Scan for the cell matching the given text and deliver its (x, y) coordinate at center. 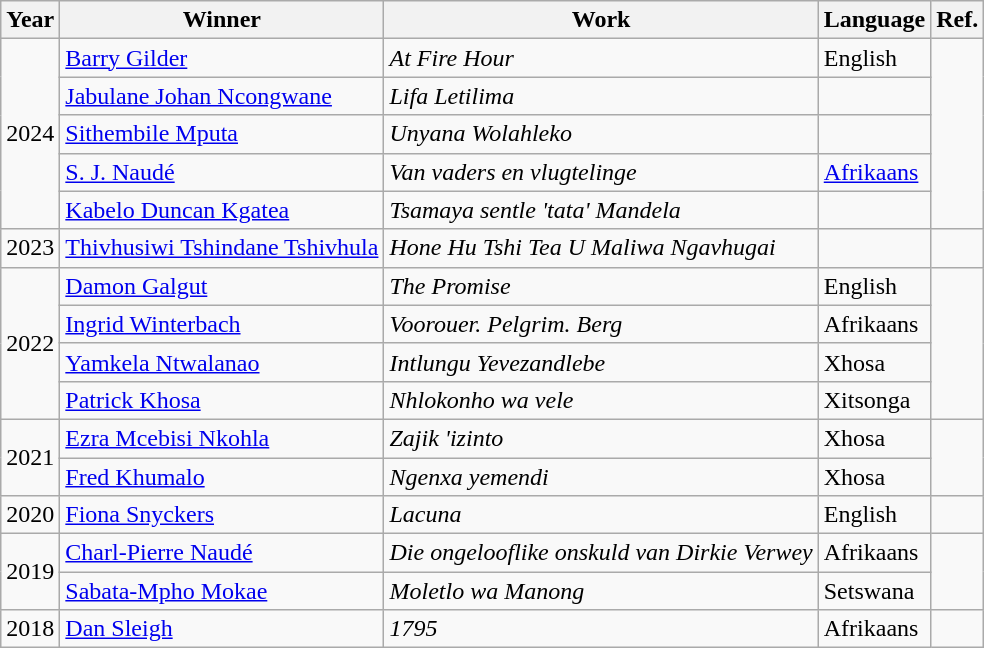
Moletlo wa Manong (601, 591)
2022 (30, 343)
2023 (30, 248)
Fred Khumalo (222, 477)
Winner (222, 20)
The Promise (601, 286)
Yamkela Ntwalanao (222, 362)
Hone Hu Tshi Tea U Maliwa Ngavhugai (601, 248)
Die ongelooflike onskuld van Dirkie Verwey (601, 553)
Sabata-Mpho Mokae (222, 591)
2021 (30, 457)
2020 (30, 515)
Fiona Snyckers (222, 515)
Lifa Letilima (601, 96)
Damon Galgut (222, 286)
Ref. (958, 20)
Ingrid Winterbach (222, 324)
2024 (30, 134)
Ezra Mcebisi Nkohla (222, 438)
Kabelo Duncan Kgatea (222, 210)
Thivhusiwi Tshindane Tshivhula (222, 248)
1795 (601, 629)
Dan Sleigh (222, 629)
Charl-Pierre Naudé (222, 553)
Intlungu Yevezandlebe (601, 362)
Voorouer. Pelgrim. Berg (601, 324)
Ngenxa yemendi (601, 477)
Lacuna (601, 515)
At Fire Hour (601, 58)
Tsamaya sentle 'tata' Mandela (601, 210)
Nhlokonho wa vele (601, 400)
Xitsonga (874, 400)
Zajik 'izinto (601, 438)
S. J. Naudé (222, 172)
Sithembile Mputa (222, 134)
Year (30, 20)
Van vaders en vlugtelinge (601, 172)
Jabulane Johan Ncongwane (222, 96)
Unyana Wolahleko (601, 134)
Language (874, 20)
Barry Gilder (222, 58)
2018 (30, 629)
Work (601, 20)
Setswana (874, 591)
Patrick Khosa (222, 400)
2019 (30, 572)
